From the cell containing the given text, extract its center point as [X, Y] coordinate. 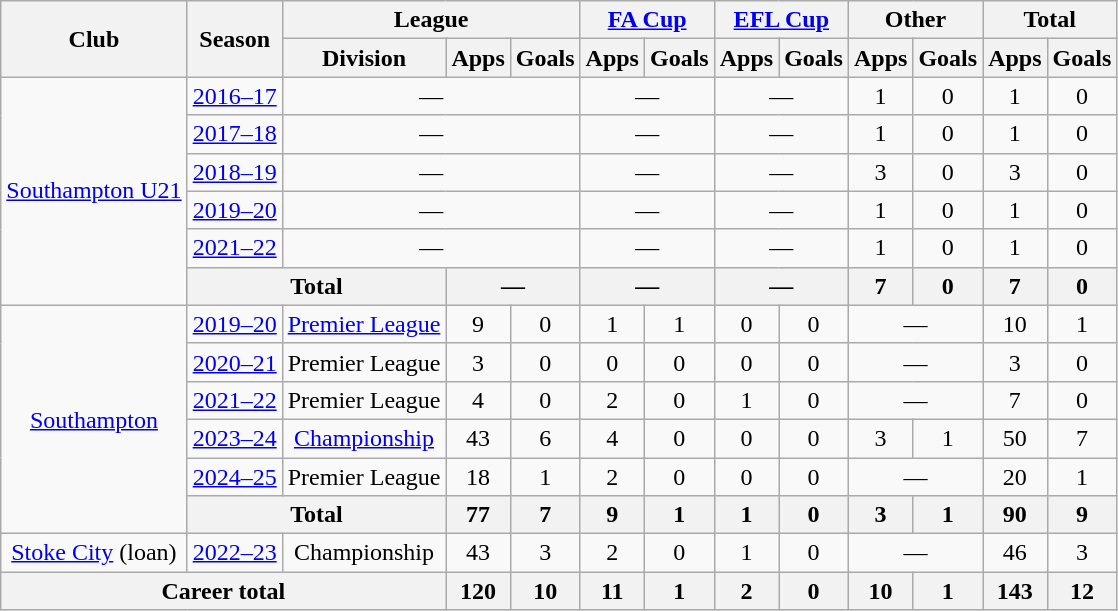
18 [478, 477]
2017–18 [234, 134]
12 [1082, 591]
120 [478, 591]
Other [915, 20]
2023–24 [234, 438]
6 [545, 438]
Stoke City (loan) [94, 553]
FA Cup [647, 20]
Southampton U21 [94, 191]
2024–25 [234, 477]
2020–21 [234, 362]
Career total [224, 591]
46 [1015, 553]
League [431, 20]
143 [1015, 591]
2018–19 [234, 172]
Southampton [94, 419]
77 [478, 515]
2016–17 [234, 96]
Season [234, 39]
Club [94, 39]
2022–23 [234, 553]
50 [1015, 438]
20 [1015, 477]
11 [612, 591]
EFL Cup [781, 20]
90 [1015, 515]
Division [364, 58]
